Locate the cell with the specified text and output its [x, y] center coordinate. 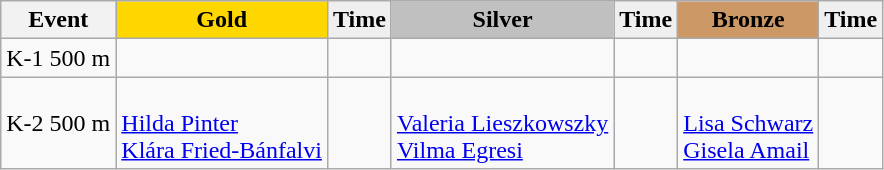
Gold [222, 20]
Silver [502, 20]
Valeria LieszkowszkyVilma Egresi [502, 123]
Lisa SchwarzGisela Amail [748, 123]
Hilda PinterKlára Fried-Bánfalvi [222, 123]
K-2 500 m [58, 123]
Bronze [748, 20]
Event [58, 20]
K-1 500 m [58, 58]
